Identify which cell holds the provided text, then report its [x, y] central coordinate. 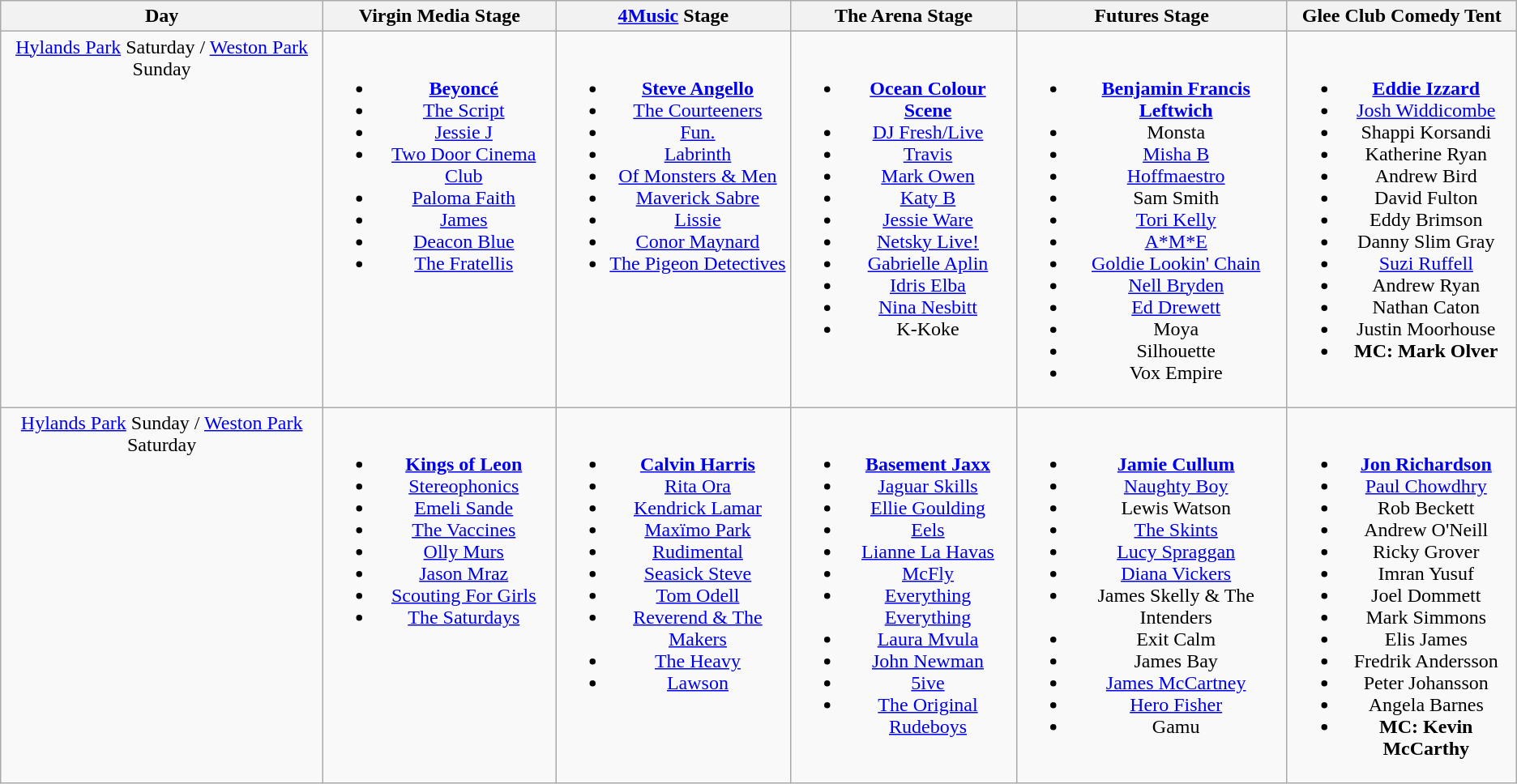
Calvin HarrisRita OraKendrick LamarMaxïmo ParkRudimentalSeasick SteveTom OdellReverend & The MakersThe HeavyLawson [673, 595]
Virgin Media Stage [439, 16]
4Music Stage [673, 16]
Futures Stage [1152, 16]
Kings of LeonStereophonicsEmeli SandeThe VaccinesOlly MursJason MrazScouting For GirlsThe Saturdays [439, 595]
Basement JaxxJaguar SkillsEllie GouldingEelsLianne La HavasMcFlyEverything EverythingLaura MvulaJohn Newman5iveThe Original Rudeboys [904, 595]
Glee Club Comedy Tent [1402, 16]
Day [162, 16]
BeyoncéThe ScriptJessie JTwo Door Cinema ClubPaloma FaithJamesDeacon BlueThe Fratellis [439, 219]
Jamie CullumNaughty BoyLewis WatsonThe SkintsLucy SpragganDiana VickersJames Skelly & The IntendersExit CalmJames BayJames McCartneyHero FisherGamu [1152, 595]
Steve AngelloThe CourteenersFun.LabrinthOf Monsters & MenMaverick SabreLissieConor MaynardThe Pigeon Detectives [673, 219]
Ocean Colour SceneDJ Fresh/LiveTravisMark OwenKaty BJessie WareNetsky Live!Gabrielle AplinIdris ElbaNina NesbittK-Koke [904, 219]
The Arena Stage [904, 16]
Hylands Park Saturday / Weston Park Sunday [162, 219]
Hylands Park Sunday / Weston Park Saturday [162, 595]
Benjamin Francis LeftwichMonstaMisha BHoffmaestroSam SmithTori KellyA*M*EGoldie Lookin' ChainNell BrydenEd DrewettMoyaSilhouetteVox Empire [1152, 219]
